Pinpoint the cell where the given text exists, returning its (X, Y) midpoint coordinate. 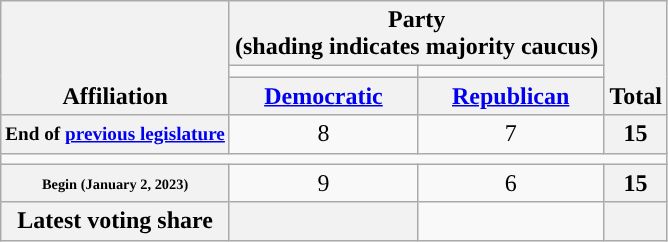
Democratic (323, 96)
Republican (511, 96)
9 (323, 183)
Total (636, 58)
Latest voting share (116, 221)
Affiliation (116, 58)
Party(shading indicates majority caucus) (416, 34)
7 (511, 134)
End of previous legislature (116, 134)
Begin (January 2, 2023) (116, 183)
6 (511, 183)
8 (323, 134)
